Determine the [X, Y] coordinate at the center of the cell enclosing the given text.  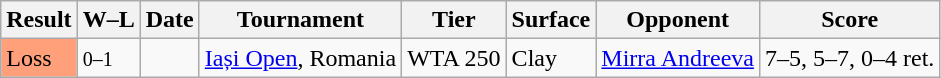
Result [39, 20]
7–5, 5–7, 0–4 ret. [849, 58]
Date [170, 20]
Clay [551, 58]
Mirra Andreeva [678, 58]
WTA 250 [454, 58]
Tournament [300, 20]
0–1 [108, 58]
W–L [108, 20]
Surface [551, 20]
Iași Open, Romania [300, 58]
Loss [39, 58]
Score [849, 20]
Tier [454, 20]
Opponent [678, 20]
